From the cell containing the given text, extract its center point as (x, y) coordinate. 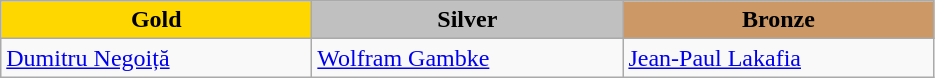
Wolfram Gambke (468, 58)
Gold (156, 20)
Dumitru Negoiță (156, 58)
Bronze (778, 20)
Silver (468, 20)
Jean-Paul Lakafia (778, 58)
